Return the (X, Y) coordinate for the center point of the cell that contains the specified text.  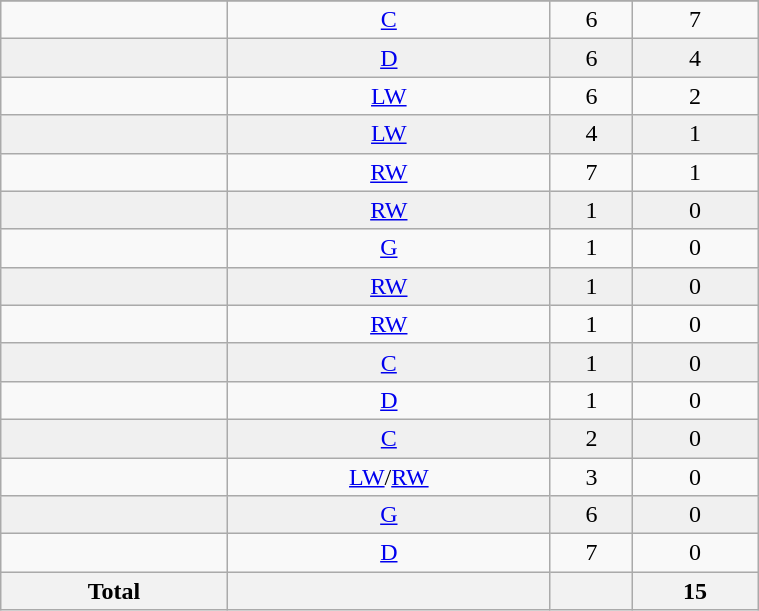
3 (591, 477)
15 (696, 591)
LW/RW (388, 477)
Total (114, 591)
